Return [X, Y] of the center of cell containing provided text 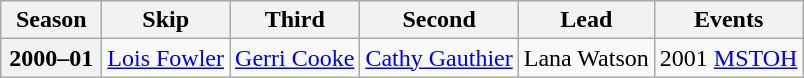
Gerri Cooke [295, 58]
Skip [166, 20]
Third [295, 20]
Second [439, 20]
2001 MSTOH [728, 58]
Lana Watson [586, 58]
2000–01 [52, 58]
Cathy Gauthier [439, 58]
Season [52, 20]
Lead [586, 20]
Lois Fowler [166, 58]
Events [728, 20]
